Capture the cell that displays the provided text and extract its (x, y) central coordinate. 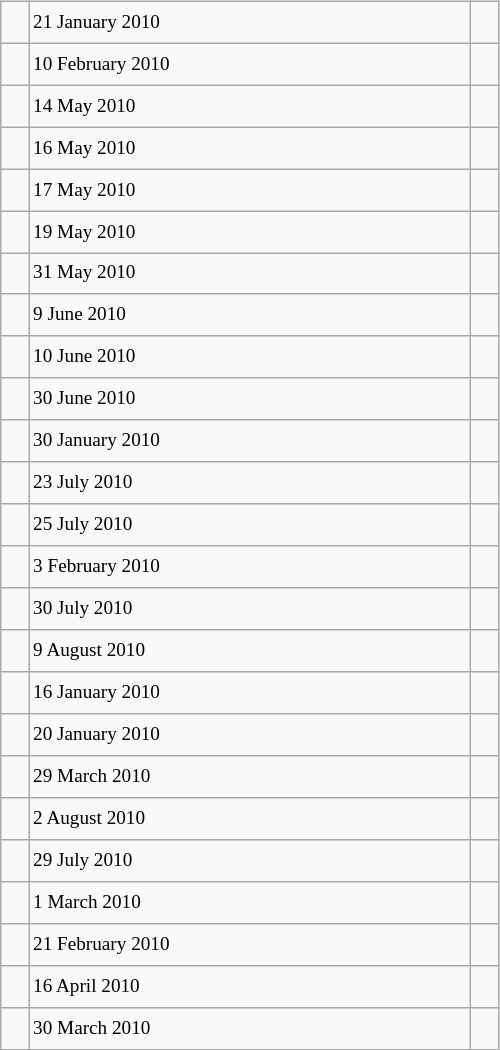
2 August 2010 (249, 819)
31 May 2010 (249, 274)
17 May 2010 (249, 190)
20 January 2010 (249, 735)
30 March 2010 (249, 1028)
14 May 2010 (249, 106)
1 March 2010 (249, 902)
19 May 2010 (249, 232)
30 January 2010 (249, 441)
16 January 2010 (249, 693)
30 June 2010 (249, 399)
25 July 2010 (249, 525)
23 July 2010 (249, 483)
21 January 2010 (249, 22)
30 July 2010 (249, 609)
9 June 2010 (249, 315)
10 June 2010 (249, 357)
29 March 2010 (249, 777)
29 July 2010 (249, 861)
21 February 2010 (249, 944)
16 April 2010 (249, 986)
16 May 2010 (249, 148)
10 February 2010 (249, 64)
9 August 2010 (249, 651)
3 February 2010 (249, 567)
